Output the [x, y] coordinate of the center of the cell containing the given text.  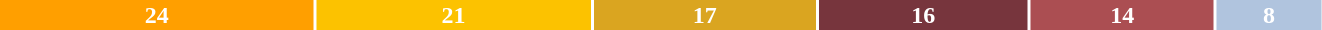
24 [156, 15]
16 [924, 15]
14 [1122, 15]
8 [1270, 15]
17 [705, 15]
21 [453, 15]
